Determine the [x, y] coordinate at the center of the cell enclosing the given text.  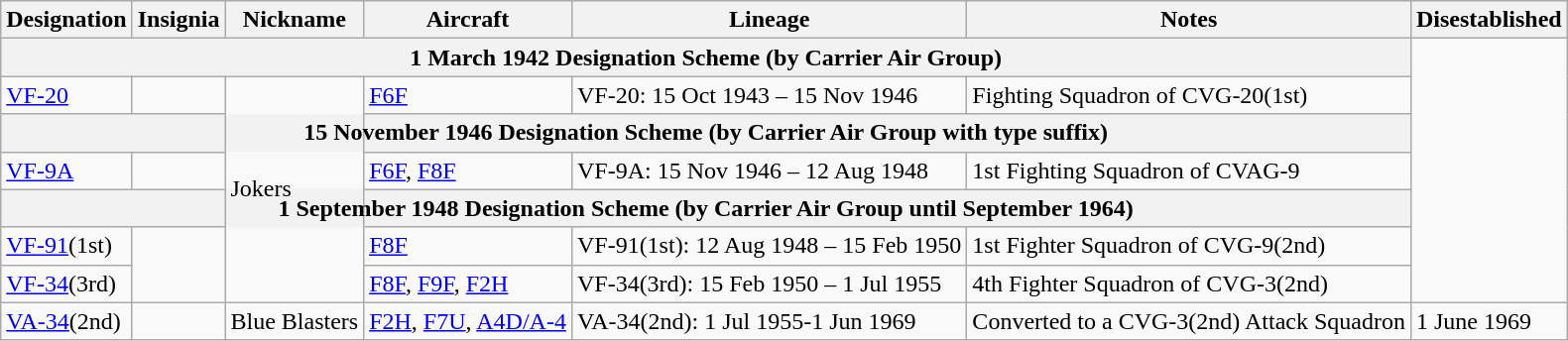
Notes [1189, 20]
VF-9A [66, 170]
VA-34(2nd): 1 Jul 1955-1 Jun 1969 [769, 321]
VA-34(2nd) [66, 321]
1 June 1969 [1489, 321]
VF-91(1st): 12 Aug 1948 – 15 Feb 1950 [769, 246]
VF-34(3rd) [66, 284]
Nickname [295, 20]
Converted to a CVG-3(2nd) Attack Squadron [1189, 321]
1st Fighter Squadron of CVG-9(2nd) [1189, 246]
F6F [468, 95]
1st Fighting Squadron of CVAG-9 [1189, 170]
Jokers [295, 189]
4th Fighter Squadron of CVG-3(2nd) [1189, 284]
F6F, F8F [468, 170]
F8F, F9F, F2H [468, 284]
Designation [66, 20]
Aircraft [468, 20]
Fighting Squadron of CVG-20(1st) [1189, 95]
F8F [468, 246]
1 March 1942 Designation Scheme (by Carrier Air Group) [706, 57]
15 November 1946 Designation Scheme (by Carrier Air Group with type suffix) [706, 133]
VF-20: 15 Oct 1943 – 15 Nov 1946 [769, 95]
Blue Blasters [295, 321]
Disestablished [1489, 20]
VF-91(1st) [66, 246]
F2H, F7U, A4D/A-4 [468, 321]
VF-9A: 15 Nov 1946 – 12 Aug 1948 [769, 170]
Lineage [769, 20]
Insignia [179, 20]
VF-20 [66, 95]
1 September 1948 Designation Scheme (by Carrier Air Group until September 1964) [706, 208]
VF-34(3rd): 15 Feb 1950 – 1 Jul 1955 [769, 284]
